Return (X, Y) of the center of cell containing provided text 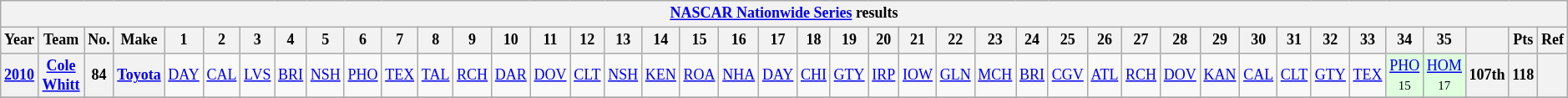
KAN (1220, 75)
DAR (511, 75)
Ref (1553, 40)
Year (20, 40)
Make (139, 40)
CGV (1067, 75)
12 (588, 40)
NASCAR Nationwide Series results (784, 13)
6 (362, 40)
KEN (661, 75)
IRP (883, 75)
9 (473, 40)
PHO (362, 75)
Toyota (139, 75)
21 (918, 40)
25 (1067, 40)
8 (436, 40)
15 (700, 40)
118 (1523, 75)
7 (400, 40)
1 (184, 40)
11 (550, 40)
PHO15 (1404, 75)
No. (99, 40)
Cole Whitt (60, 75)
LVS (257, 75)
HOM17 (1444, 75)
22 (955, 40)
ATL (1105, 75)
107th (1487, 75)
35 (1444, 40)
23 (995, 40)
84 (99, 75)
18 (814, 40)
GLN (955, 75)
32 (1330, 40)
Pts (1523, 40)
TAL (436, 75)
30 (1259, 40)
20 (883, 40)
5 (326, 40)
IOW (918, 75)
Team (60, 40)
24 (1032, 40)
28 (1180, 40)
2 (222, 40)
NHA (739, 75)
10 (511, 40)
31 (1294, 40)
16 (739, 40)
3 (257, 40)
ROA (700, 75)
MCH (995, 75)
29 (1220, 40)
CHI (814, 75)
13 (623, 40)
26 (1105, 40)
27 (1141, 40)
17 (778, 40)
34 (1404, 40)
2010 (20, 75)
4 (291, 40)
14 (661, 40)
19 (849, 40)
33 (1368, 40)
